Search for the cell housing the specified text and yield its (X, Y) center coordinate. 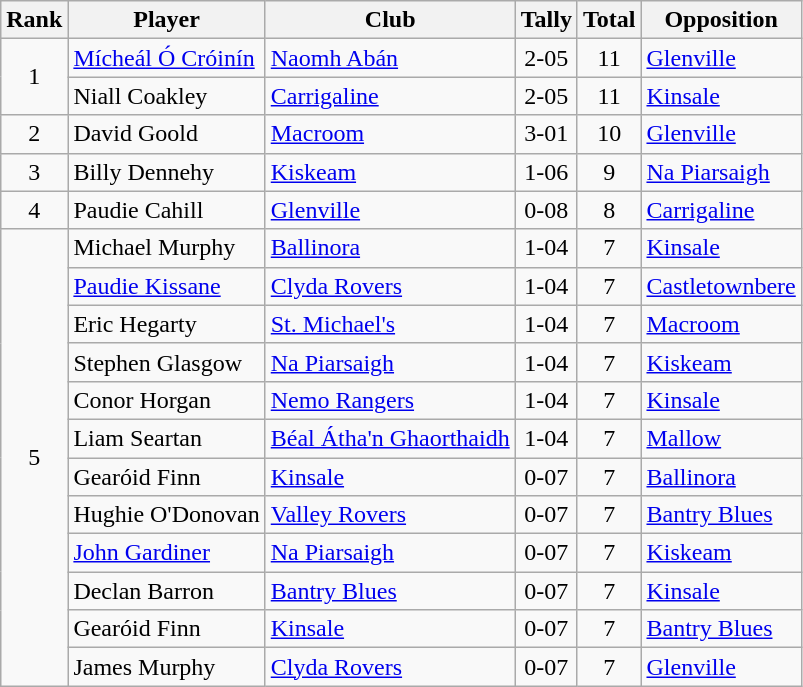
Declan Barron (166, 591)
9 (609, 172)
Valley Rovers (390, 515)
Club (390, 20)
Hughie O'Donovan (166, 515)
Michael Murphy (166, 248)
Player (166, 20)
James Murphy (166, 667)
Opposition (721, 20)
Mallow (721, 438)
Total (609, 20)
8 (609, 210)
Nemo Rangers (390, 400)
St. Michael's (390, 324)
Paudie Cahill (166, 210)
Paudie Kissane (166, 286)
Eric Hegarty (166, 324)
Tally (546, 20)
1 (34, 77)
Castletownbere (721, 286)
Rank (34, 20)
Billy Dennehy (166, 172)
1-06 (546, 172)
Mícheál Ó Cróinín (166, 58)
0-08 (546, 210)
Niall Coakley (166, 96)
2 (34, 134)
3-01 (546, 134)
Naomh Abán (390, 58)
Stephen Glasgow (166, 362)
Liam Seartan (166, 438)
5 (34, 458)
John Gardiner (166, 553)
David Goold (166, 134)
10 (609, 134)
Béal Átha'n Ghaorthaidh (390, 438)
Conor Horgan (166, 400)
4 (34, 210)
3 (34, 172)
